Return (x, y) of the center of cell containing provided text 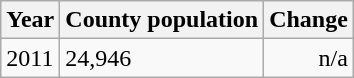
Year (30, 20)
County population (162, 20)
n/a (309, 58)
24,946 (162, 58)
Change (309, 20)
2011 (30, 58)
